Capture the cell that displays the provided text and extract its (X, Y) central coordinate. 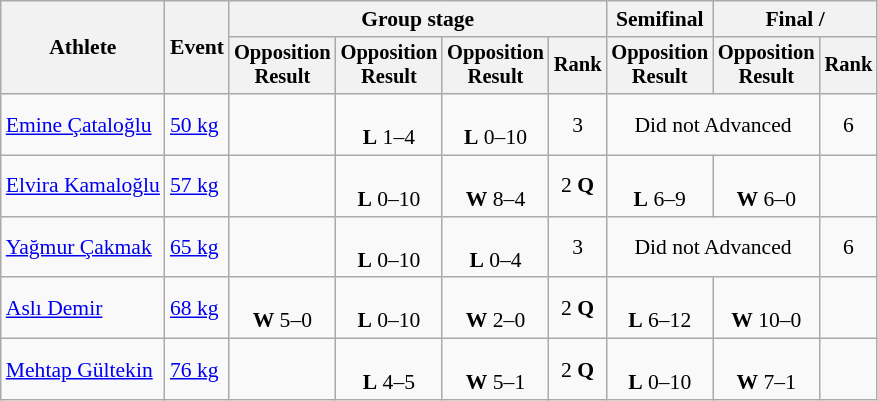
Mehtap Gültekin (83, 370)
Athlete (83, 48)
Final / (795, 19)
Aslı Demir (83, 308)
L 6–12 (660, 308)
L 0–4 (496, 248)
Yağmur Çakmak (83, 248)
57 kg (197, 186)
50 kg (197, 124)
W 10–0 (766, 308)
65 kg (197, 248)
L 4–5 (390, 370)
W 6–0 (766, 186)
L 6–9 (660, 186)
Elvira Kamaloğlu (83, 186)
W 2–0 (496, 308)
Event (197, 48)
Semifinal (660, 19)
Group stage (418, 19)
Emine Çataloğlu (83, 124)
68 kg (197, 308)
76 kg (197, 370)
W 5–0 (282, 308)
W 7–1 (766, 370)
W 5–1 (496, 370)
W 8–4 (496, 186)
L 1–4 (390, 124)
